Locate the cell with the specified text and output its [X, Y] center coordinate. 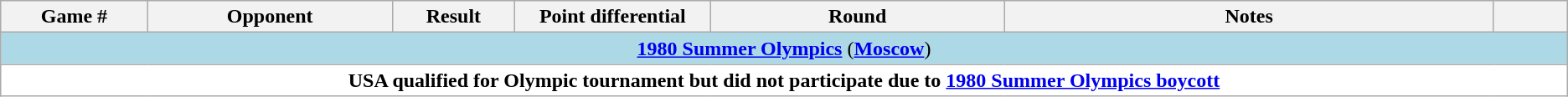
Notes [1250, 17]
1980 Summer Olympics (Moscow) [784, 48]
Point differential [612, 17]
Round [858, 17]
Result [453, 17]
Game # [74, 17]
Opponent [270, 17]
USA qualified for Olympic tournament but did not participate due to 1980 Summer Olympics boycott [784, 80]
